Search for the cell housing the specified text and yield its [x, y] center coordinate. 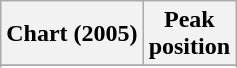
Chart (2005) [72, 34]
Peakposition [189, 34]
